Detect which cell encompasses the target text, then output its (X, Y) center coordinate. 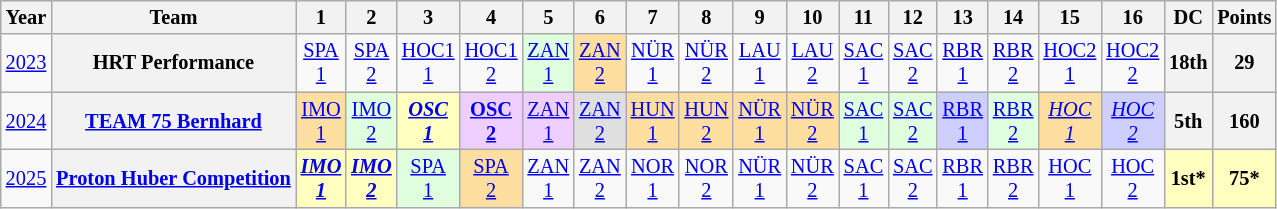
Points (1244, 17)
11 (864, 17)
15 (1070, 17)
Team (174, 17)
13 (962, 17)
DC (1188, 17)
2 (371, 17)
HOC12 (492, 63)
HUN2 (706, 121)
6 (600, 17)
5 (548, 17)
LAU2 (812, 63)
29 (1244, 63)
1st* (1188, 178)
5th (1188, 121)
2024 (26, 121)
Year (26, 17)
OSC2 (492, 121)
OSC1 (428, 121)
NOR2 (706, 178)
NOR1 (653, 178)
HOC22 (1132, 63)
2023 (26, 63)
3 (428, 17)
8 (706, 17)
TEAM 75 Bernhard (174, 121)
HOC11 (428, 63)
Proton Huber Competition (174, 178)
4 (492, 17)
HUN1 (653, 121)
18th (1188, 63)
160 (1244, 121)
14 (1013, 17)
12 (912, 17)
10 (812, 17)
1 (321, 17)
2025 (26, 178)
HRT Performance (174, 63)
7 (653, 17)
75* (1244, 178)
LAU1 (760, 63)
9 (760, 17)
HOC21 (1070, 63)
16 (1132, 17)
